Pinpoint the cell where the given text exists, returning its (x, y) midpoint coordinate. 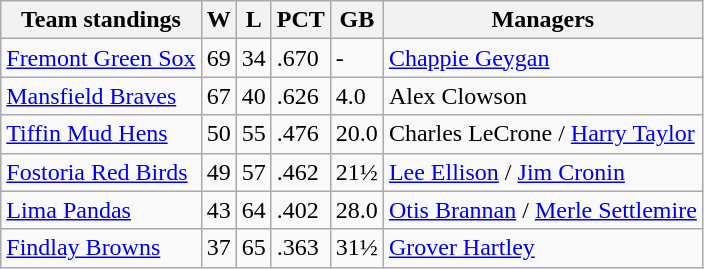
64 (254, 210)
Fremont Green Sox (101, 58)
.363 (300, 248)
- (356, 58)
.402 (300, 210)
4.0 (356, 96)
L (254, 20)
Grover Hartley (542, 248)
Mansfield Braves (101, 96)
Tiffin Mud Hens (101, 134)
Team standings (101, 20)
50 (218, 134)
65 (254, 248)
Lee Ellison / Jim Cronin (542, 172)
20.0 (356, 134)
.670 (300, 58)
28.0 (356, 210)
43 (218, 210)
Chappie Geygan (542, 58)
.462 (300, 172)
Otis Brannan / Merle Settlemire (542, 210)
Lima Pandas (101, 210)
49 (218, 172)
34 (254, 58)
Alex Clowson (542, 96)
40 (254, 96)
Charles LeCrone / Harry Taylor (542, 134)
21½ (356, 172)
69 (218, 58)
55 (254, 134)
67 (218, 96)
57 (254, 172)
Fostoria Red Birds (101, 172)
.626 (300, 96)
GB (356, 20)
37 (218, 248)
Managers (542, 20)
PCT (300, 20)
Findlay Browns (101, 248)
.476 (300, 134)
31½ (356, 248)
W (218, 20)
